Provide the (x, y) coordinate of the cell's center where the given text is located.  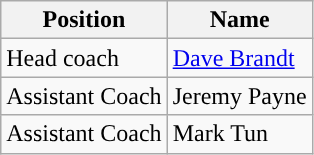
Head coach (84, 58)
Name (240, 20)
Dave Brandt (240, 58)
Position (84, 20)
Jeremy Payne (240, 96)
Mark Tun (240, 134)
